From the cell containing the given text, extract its center point as (X, Y) coordinate. 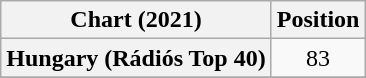
Hungary (Rádiós Top 40) (136, 58)
83 (318, 58)
Chart (2021) (136, 20)
Position (318, 20)
